Extract the [X, Y] coordinate from the center of the cell holding the provided text.  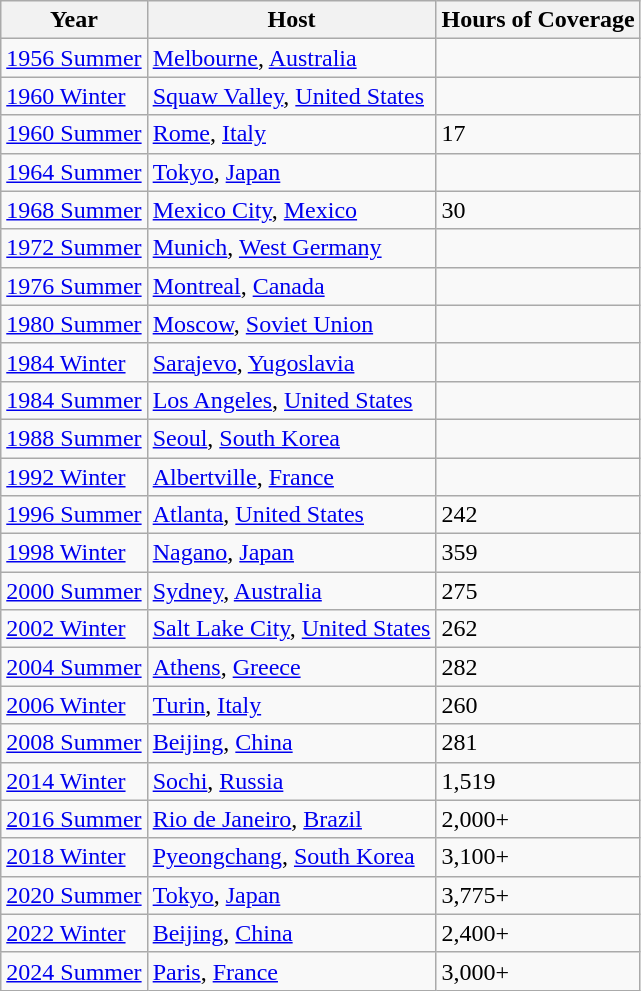
1972 Summer [74, 248]
3,000+ [538, 971]
2,000+ [538, 819]
1988 Summer [74, 438]
1980 Summer [74, 324]
1956 Summer [74, 58]
Hours of Coverage [538, 20]
275 [538, 591]
Turin, Italy [292, 705]
Atlanta, United States [292, 515]
282 [538, 667]
17 [538, 134]
2022 Winter [74, 933]
2020 Summer [74, 895]
Mexico City, Mexico [292, 210]
2014 Winter [74, 781]
260 [538, 705]
2,400+ [538, 933]
Sochi, Russia [292, 781]
30 [538, 210]
1,519 [538, 781]
Montreal, Canada [292, 286]
Munich, West Germany [292, 248]
Athens, Greece [292, 667]
1960 Summer [74, 134]
1964 Summer [74, 172]
281 [538, 743]
Moscow, Soviet Union [292, 324]
Seoul, South Korea [292, 438]
2004 Summer [74, 667]
2018 Winter [74, 857]
3,100+ [538, 857]
1976 Summer [74, 286]
2006 Winter [74, 705]
1984 Summer [74, 400]
Sarajevo, Yugoslavia [292, 362]
Pyeongchang, South Korea [292, 857]
Los Angeles, United States [292, 400]
359 [538, 553]
Nagano, Japan [292, 553]
Melbourne, Australia [292, 58]
2024 Summer [74, 971]
1960 Winter [74, 96]
262 [538, 629]
2008 Summer [74, 743]
1998 Winter [74, 553]
2000 Summer [74, 591]
Sydney, Australia [292, 591]
1996 Summer [74, 515]
242 [538, 515]
1984 Winter [74, 362]
2016 Summer [74, 819]
Paris, France [292, 971]
2002 Winter [74, 629]
Rio de Janeiro, Brazil [292, 819]
Salt Lake City, United States [292, 629]
1992 Winter [74, 477]
3,775+ [538, 895]
Squaw Valley, United States [292, 96]
Year [74, 20]
Albertville, France [292, 477]
Rome, Italy [292, 134]
1968 Summer [74, 210]
Host [292, 20]
